For the text-containing cell, return its midpoint in [x, y] coordinate format. 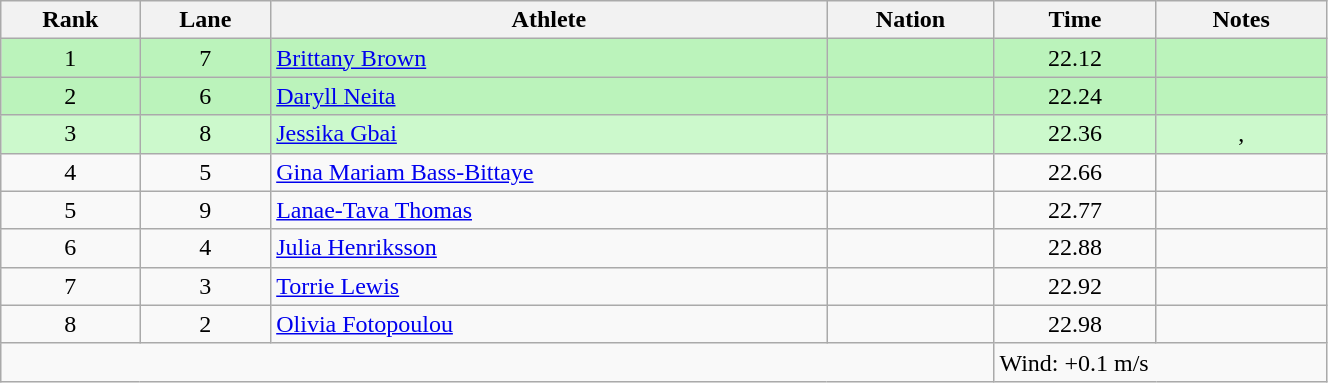
Time [1075, 20]
22.24 [1075, 96]
, [1241, 134]
22.92 [1075, 286]
Julia Henriksson [549, 248]
22.36 [1075, 134]
9 [206, 210]
22.77 [1075, 210]
Nation [910, 20]
Olivia Fotopoulou [549, 324]
Lane [206, 20]
Athlete [549, 20]
Daryll Neita [549, 96]
Rank [70, 20]
Lanae-Tava Thomas [549, 210]
22.66 [1075, 172]
Jessika Gbai [549, 134]
22.98 [1075, 324]
Gina Mariam Bass-Bittaye [549, 172]
Torrie Lewis [549, 286]
1 [70, 58]
Brittany Brown [549, 58]
22.88 [1075, 248]
22.12 [1075, 58]
Wind: +0.1 m/s [1160, 362]
Notes [1241, 20]
